Provide the [X, Y] coordinate of the cell's center where the given text is located.  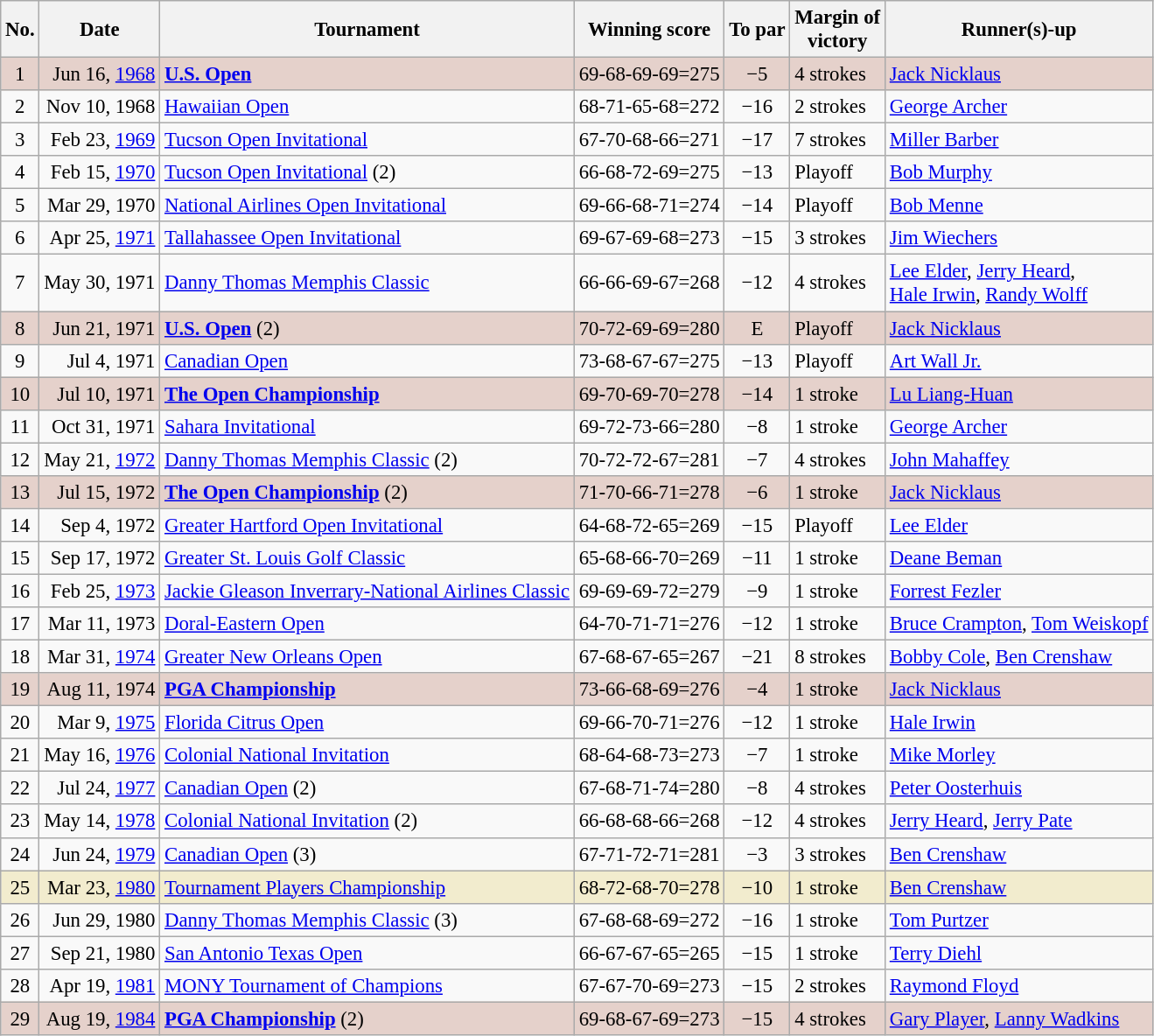
To par [758, 30]
Apr 19, 1981 [100, 986]
Jim Wiechers [1019, 239]
John Mahaffey [1019, 459]
E [758, 328]
Danny Thomas Memphis Classic [367, 283]
69-72-73-66=280 [649, 426]
70-72-72-67=281 [649, 459]
8 [20, 328]
73-66-68-69=276 [649, 689]
Canadian Open [367, 360]
U.S. Open [367, 74]
66-67-67-65=265 [649, 953]
21 [20, 755]
Sep 21, 1980 [100, 953]
67-70-68-66=271 [649, 140]
14 [20, 525]
15 [20, 558]
12 [20, 459]
Jackie Gleason Inverrary-National Airlines Classic [367, 591]
Aug 19, 1984 [100, 1018]
Lu Liang-Huan [1019, 394]
May 14, 1978 [100, 822]
Greater New Orleans Open [367, 657]
−3 [758, 854]
3 [20, 140]
22 [20, 788]
Oct 31, 1971 [100, 426]
6 [20, 239]
69-67-69-68=273 [649, 239]
Deane Beman [1019, 558]
Tallahassee Open Invitational [367, 239]
27 [20, 953]
Greater St. Louis Golf Classic [367, 558]
Hale Irwin [1019, 723]
−10 [758, 887]
66-68-72-69=275 [649, 172]
67-68-71-74=280 [649, 788]
Canadian Open (2) [367, 788]
7 [20, 283]
Bob Menne [1019, 206]
Sep 4, 1972 [100, 525]
Hawaiian Open [367, 107]
Sahara Invitational [367, 426]
Feb 23, 1969 [100, 140]
Margin ofvictory [838, 30]
24 [20, 854]
26 [20, 920]
Tournament Players Championship [367, 887]
65-68-66-70=269 [649, 558]
Jun 21, 1971 [100, 328]
16 [20, 591]
PGA Championship [367, 689]
Mar 9, 1975 [100, 723]
9 [20, 360]
Danny Thomas Memphis Classic (2) [367, 459]
Jun 29, 1980 [100, 920]
69-68-67-69=273 [649, 1018]
64-70-71-71=276 [649, 624]
23 [20, 822]
May 21, 1972 [100, 459]
Mar 23, 1980 [100, 887]
Runner(s)-up [1019, 30]
67-71-72-71=281 [649, 854]
69-69-69-72=279 [649, 591]
66-66-69-67=268 [649, 283]
Apr 25, 1971 [100, 239]
13 [20, 493]
69-70-69-70=278 [649, 394]
4 [20, 172]
Mar 11, 1973 [100, 624]
Aug 11, 1974 [100, 689]
Mar 31, 1974 [100, 657]
−4 [758, 689]
Winning score [649, 30]
67-68-67-65=267 [649, 657]
10 [20, 394]
73-68-67-67=275 [649, 360]
25 [20, 887]
Canadian Open (3) [367, 854]
Doral-Eastern Open [367, 624]
May 30, 1971 [100, 283]
Bobby Cole, Ben Crenshaw [1019, 657]
67-67-70-69=273 [649, 986]
−21 [758, 657]
19 [20, 689]
−9 [758, 591]
Lee Elder, Jerry Heard, Hale Irwin, Randy Wolff [1019, 283]
1 [20, 74]
64-68-72-65=269 [649, 525]
67-68-68-69=272 [649, 920]
68-64-68-73=273 [649, 755]
Colonial National Invitation [367, 755]
8 strokes [838, 657]
San Antonio Texas Open [367, 953]
68-72-68-70=278 [649, 887]
−5 [758, 74]
Jerry Heard, Jerry Pate [1019, 822]
69-68-69-69=275 [649, 74]
Jun 24, 1979 [100, 854]
20 [20, 723]
PGA Championship (2) [367, 1018]
MONY Tournament of Champions [367, 986]
Colonial National Invitation (2) [367, 822]
71-70-66-71=278 [649, 493]
Feb 15, 1970 [100, 172]
Florida Citrus Open [367, 723]
2 [20, 107]
Date [100, 30]
Tucson Open Invitational [367, 140]
Bob Murphy [1019, 172]
17 [20, 624]
Jun 16, 1968 [100, 74]
Gary Player, Lanny Wadkins [1019, 1018]
Nov 10, 1968 [100, 107]
Peter Oosterhuis [1019, 788]
Greater Hartford Open Invitational [367, 525]
−17 [758, 140]
Mike Morley [1019, 755]
U.S. Open (2) [367, 328]
Terry Diehl [1019, 953]
18 [20, 657]
Sep 17, 1972 [100, 558]
5 [20, 206]
Raymond Floyd [1019, 986]
Jul 24, 1977 [100, 788]
−11 [758, 558]
Tom Purtzer [1019, 920]
70-72-69-69=280 [649, 328]
Jul 15, 1972 [100, 493]
Jul 4, 1971 [100, 360]
Miller Barber [1019, 140]
Tucson Open Invitational (2) [367, 172]
Art Wall Jr. [1019, 360]
The Open Championship [367, 394]
29 [20, 1018]
Mar 29, 1970 [100, 206]
66-68-68-66=268 [649, 822]
Lee Elder [1019, 525]
Bruce Crampton, Tom Weiskopf [1019, 624]
69-66-68-71=274 [649, 206]
No. [20, 30]
Tournament [367, 30]
69-66-70-71=276 [649, 723]
The Open Championship (2) [367, 493]
Danny Thomas Memphis Classic (3) [367, 920]
May 16, 1976 [100, 755]
Forrest Fezler [1019, 591]
−6 [758, 493]
Jul 10, 1971 [100, 394]
68-71-65-68=272 [649, 107]
28 [20, 986]
7 strokes [838, 140]
National Airlines Open Invitational [367, 206]
11 [20, 426]
Feb 25, 1973 [100, 591]
